Identify which cell holds the provided text, then report its [X, Y] central coordinate. 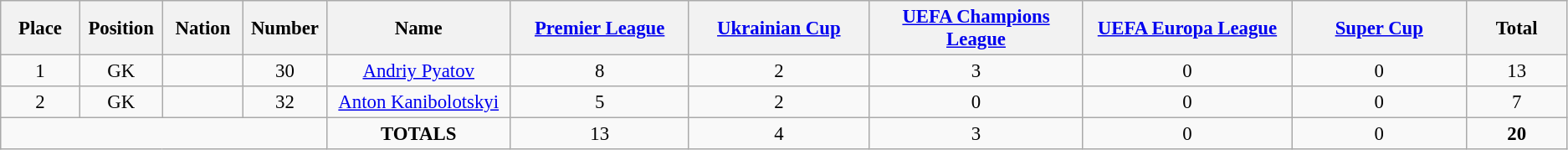
Super Cup [1379, 28]
TOTALS [418, 134]
UEFA Champions League [976, 28]
Position [120, 28]
7 [1517, 102]
20 [1517, 134]
UEFA Europa League [1186, 28]
4 [779, 134]
Premier League [599, 28]
Name [418, 28]
Number [284, 28]
Anton Kanibolotskyi [418, 102]
5 [599, 102]
Ukrainian Cup [779, 28]
Nation [202, 28]
8 [599, 71]
30 [284, 71]
Place [40, 28]
Andriy Pyatov [418, 71]
1 [40, 71]
32 [284, 102]
Total [1517, 28]
